Pinpoint the cell where the given text exists, returning its (x, y) midpoint coordinate. 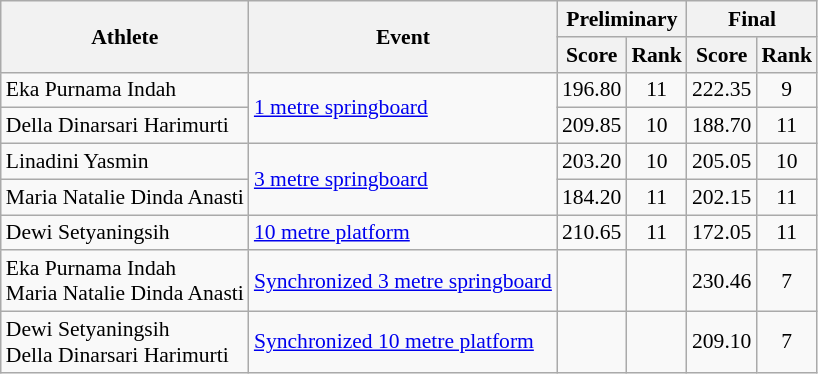
9 (786, 90)
Preliminary (622, 19)
3 metre springboard (403, 180)
Event (403, 36)
Maria Natalie Dinda Anasti (125, 197)
1 metre springboard (403, 108)
222.35 (722, 90)
Eka Purnama IndahMaria Natalie Dinda Anasti (125, 282)
10 metre platform (403, 233)
Dewi Setyaningsih (125, 233)
Athlete (125, 36)
Synchronized 3 metre springboard (403, 282)
Della Dinarsari Harimurti (125, 126)
Synchronized 10 metre platform (403, 342)
203.20 (592, 162)
205.05 (722, 162)
188.70 (722, 126)
196.80 (592, 90)
Dewi SetyaningsihDella Dinarsari Harimurti (125, 342)
209.10 (722, 342)
202.15 (722, 197)
Linadini Yasmin (125, 162)
172.05 (722, 233)
209.85 (592, 126)
Eka Purnama Indah (125, 90)
210.65 (592, 233)
184.20 (592, 197)
Final (752, 19)
230.46 (722, 282)
